From the cell containing the given text, extract its center point as [X, Y] coordinate. 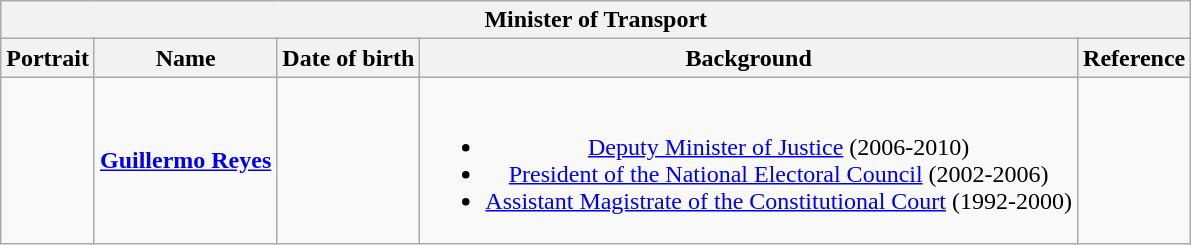
Minister of Transport [596, 20]
Portrait [48, 58]
Background [749, 58]
Guillermo Reyes [185, 160]
Name [185, 58]
Reference [1134, 58]
Date of birth [348, 58]
